Scan for the cell matching the given text and deliver its (X, Y) coordinate at center. 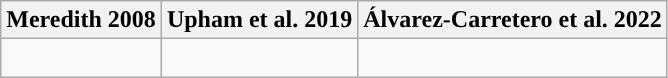
Upham et al. 2019 (259, 20)
Álvarez-Carretero et al. 2022 (513, 20)
Meredith 2008 (82, 20)
